Pinpoint the cell where the given text exists, returning its [X, Y] midpoint coordinate. 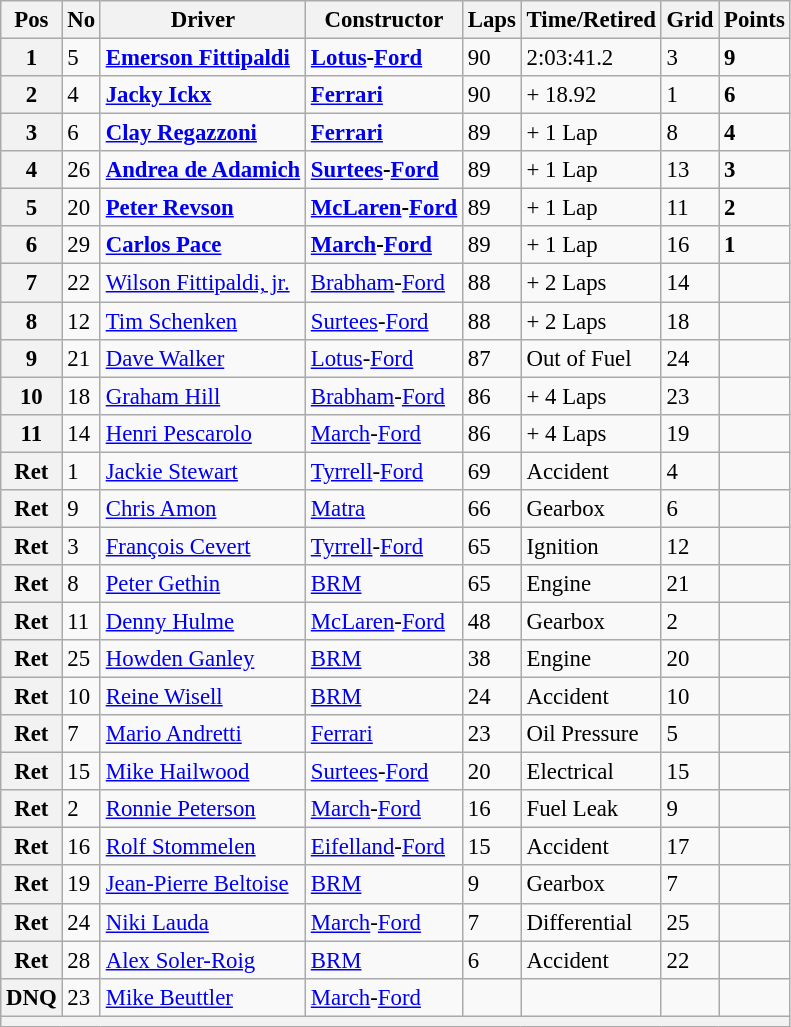
29 [81, 245]
26 [81, 170]
Rolf Stommelen [202, 847]
2:03:41.2 [591, 58]
Peter Gethin [202, 584]
+ 18.92 [591, 95]
Oil Pressure [591, 734]
48 [492, 621]
Out of Fuel [591, 358]
Ignition [591, 546]
Time/Retired [591, 20]
69 [492, 471]
Points [754, 20]
Eifelland-Ford [384, 847]
Ronnie Peterson [202, 809]
François Cevert [202, 546]
Denny Hulme [202, 621]
Tim Schenken [202, 321]
13 [690, 170]
66 [492, 509]
Niki Lauda [202, 922]
Clay Regazzoni [202, 133]
Matra [384, 509]
Howden Ganley [202, 659]
Reine Wisell [202, 697]
Jean-Pierre Beltoise [202, 885]
Mike Hailwood [202, 772]
Differential [591, 922]
No [81, 20]
Mike Beuttler [202, 997]
Pos [32, 20]
Dave Walker [202, 358]
Graham Hill [202, 396]
Jackie Stewart [202, 471]
Chris Amon [202, 509]
Carlos Pace [202, 245]
38 [492, 659]
Constructor [384, 20]
Henri Pescarolo [202, 433]
Fuel Leak [591, 809]
87 [492, 358]
28 [81, 960]
Driver [202, 20]
Andrea de Adamich [202, 170]
Electrical [591, 772]
17 [690, 847]
Laps [492, 20]
DNQ [32, 997]
Peter Revson [202, 208]
Grid [690, 20]
Emerson Fittipaldi [202, 58]
Mario Andretti [202, 734]
Alex Soler-Roig [202, 960]
Wilson Fittipaldi, jr. [202, 283]
Jacky Ickx [202, 95]
